Return (x, y) of the center of cell containing provided text 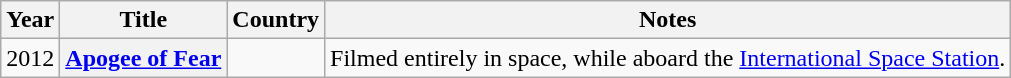
Apogee of Fear (144, 58)
2012 (30, 58)
Filmed entirely in space, while aboard the International Space Station. (668, 58)
Year (30, 20)
Notes (668, 20)
Title (144, 20)
Country (276, 20)
